Determine the [X, Y] coordinate at the center of the cell enclosing the given text.  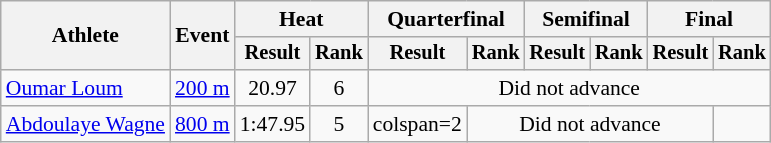
800 m [202, 124]
20.97 [272, 88]
Oumar Loum [86, 88]
Semifinal [586, 19]
Final [710, 19]
Athlete [86, 36]
200 m [202, 88]
5 [339, 124]
colspan=2 [418, 124]
Quarterfinal [446, 19]
Heat [302, 19]
Abdoulaye Wagne [86, 124]
Event [202, 36]
6 [339, 88]
1:47.95 [272, 124]
